Search for the cell housing the specified text and yield its (x, y) center coordinate. 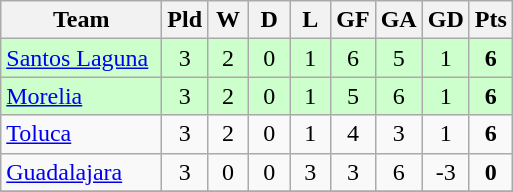
Morelia (82, 96)
4 (353, 134)
-3 (446, 172)
Team (82, 20)
D (270, 20)
Pts (490, 20)
GF (353, 20)
W (228, 20)
L (310, 20)
Toluca (82, 134)
GA (398, 20)
GD (446, 20)
Guadalajara (82, 172)
Santos Laguna (82, 58)
Pld (185, 20)
